From the cell containing the given text, extract its center point as (x, y) coordinate. 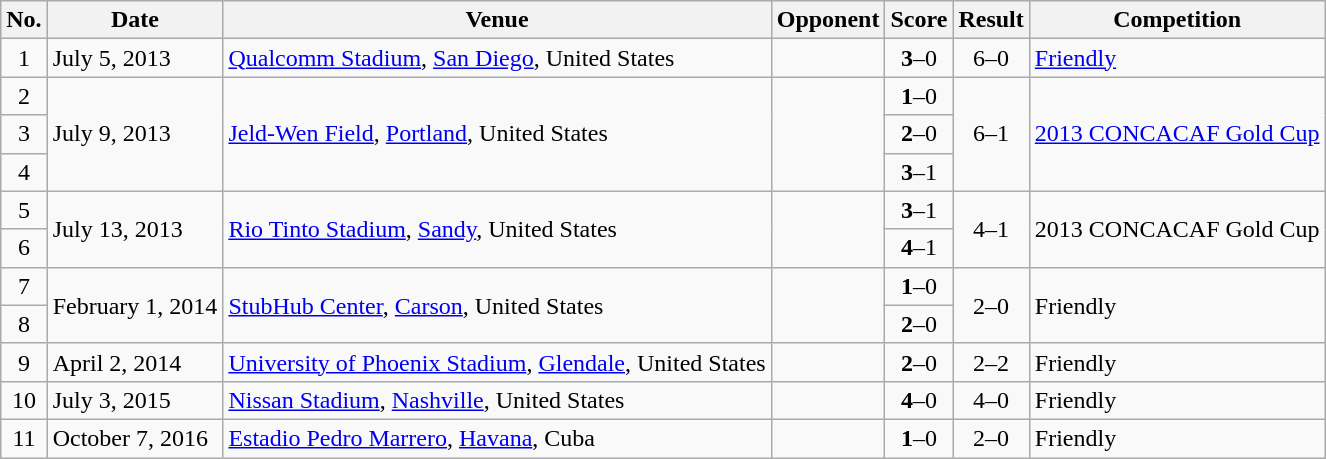
6 (24, 248)
University of Phoenix Stadium, Glendale, United States (497, 362)
6–1 (991, 134)
No. (24, 20)
11 (24, 438)
April 2, 2014 (135, 362)
3 (24, 134)
July 9, 2013 (135, 134)
2 (24, 96)
Nissan Stadium, Nashville, United States (497, 400)
Score (919, 20)
Rio Tinto Stadium, Sandy, United States (497, 229)
Date (135, 20)
StubHub Center, Carson, United States (497, 305)
Estadio Pedro Marrero, Havana, Cuba (497, 438)
July 5, 2013 (135, 58)
July 13, 2013 (135, 229)
July 3, 2015 (135, 400)
Jeld-Wen Field, Portland, United States (497, 134)
4 (24, 172)
8 (24, 324)
October 7, 2016 (135, 438)
2–2 (991, 362)
1 (24, 58)
Venue (497, 20)
7 (24, 286)
Opponent (828, 20)
5 (24, 210)
10 (24, 400)
6–0 (991, 58)
Result (991, 20)
3–0 (919, 58)
9 (24, 362)
Competition (1177, 20)
February 1, 2014 (135, 305)
Qualcomm Stadium, San Diego, United States (497, 58)
